Pinpoint the cell where the given text exists, returning its [X, Y] midpoint coordinate. 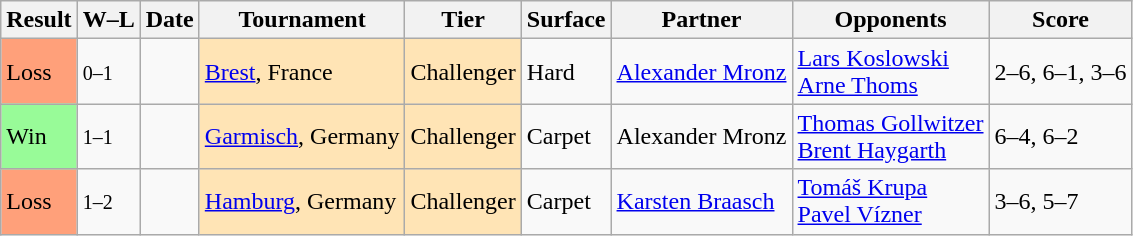
3–6, 5–7 [1060, 202]
Karsten Braasch [702, 202]
Thomas Gollwitzer Brent Haygarth [890, 136]
Partner [702, 20]
Score [1060, 20]
Result [39, 20]
W–L [108, 20]
2–6, 6–1, 3–6 [1060, 72]
Date [170, 20]
Lars Koslowski Arne Thoms [890, 72]
1–2 [108, 202]
0–1 [108, 72]
1–1 [108, 136]
Hamburg, Germany [302, 202]
6–4, 6–2 [1060, 136]
Garmisch, Germany [302, 136]
Tomáš Krupa Pavel Vízner [890, 202]
Brest, France [302, 72]
Surface [566, 20]
Hard [566, 72]
Tournament [302, 20]
Opponents [890, 20]
Tier [463, 20]
Win [39, 136]
